Find where the given text appears and provide that cell's center as (x, y) coordinate. 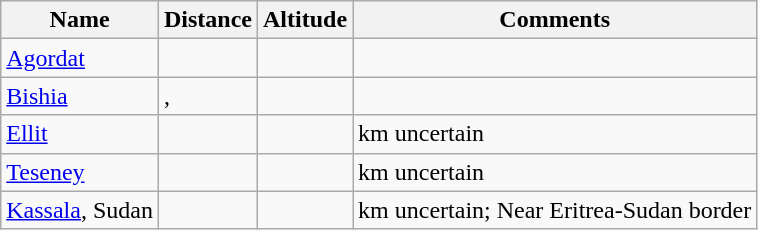
Name (80, 20)
Kassala, Sudan (80, 210)
km uncertain; Near Eritrea-Sudan border (555, 210)
Teseney (80, 172)
Comments (555, 20)
Agordat (80, 58)
Distance (208, 20)
Ellit (80, 134)
Altitude (306, 20)
, (208, 96)
Bishia (80, 96)
